Detect which cell encompasses the target text, then output its [x, y] center coordinate. 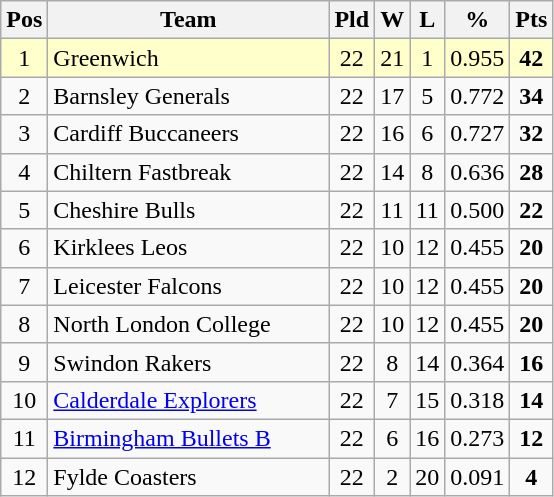
Leicester Falcons [188, 286]
0.727 [478, 134]
Team [188, 20]
0.500 [478, 210]
% [478, 20]
9 [24, 362]
Chiltern Fastbreak [188, 172]
Cheshire Bulls [188, 210]
Swindon Rakers [188, 362]
Cardiff Buccaneers [188, 134]
Greenwich [188, 58]
Birmingham Bullets B [188, 438]
Pld [352, 20]
34 [532, 96]
Calderdale Explorers [188, 400]
0.273 [478, 438]
0.772 [478, 96]
3 [24, 134]
Kirklees Leos [188, 248]
Barnsley Generals [188, 96]
Fylde Coasters [188, 477]
42 [532, 58]
Pts [532, 20]
32 [532, 134]
L [428, 20]
W [392, 20]
North London College [188, 324]
0.318 [478, 400]
0.955 [478, 58]
0.636 [478, 172]
15 [428, 400]
0.091 [478, 477]
Pos [24, 20]
0.364 [478, 362]
28 [532, 172]
17 [392, 96]
21 [392, 58]
